From the cell containing the given text, extract its center point as (x, y) coordinate. 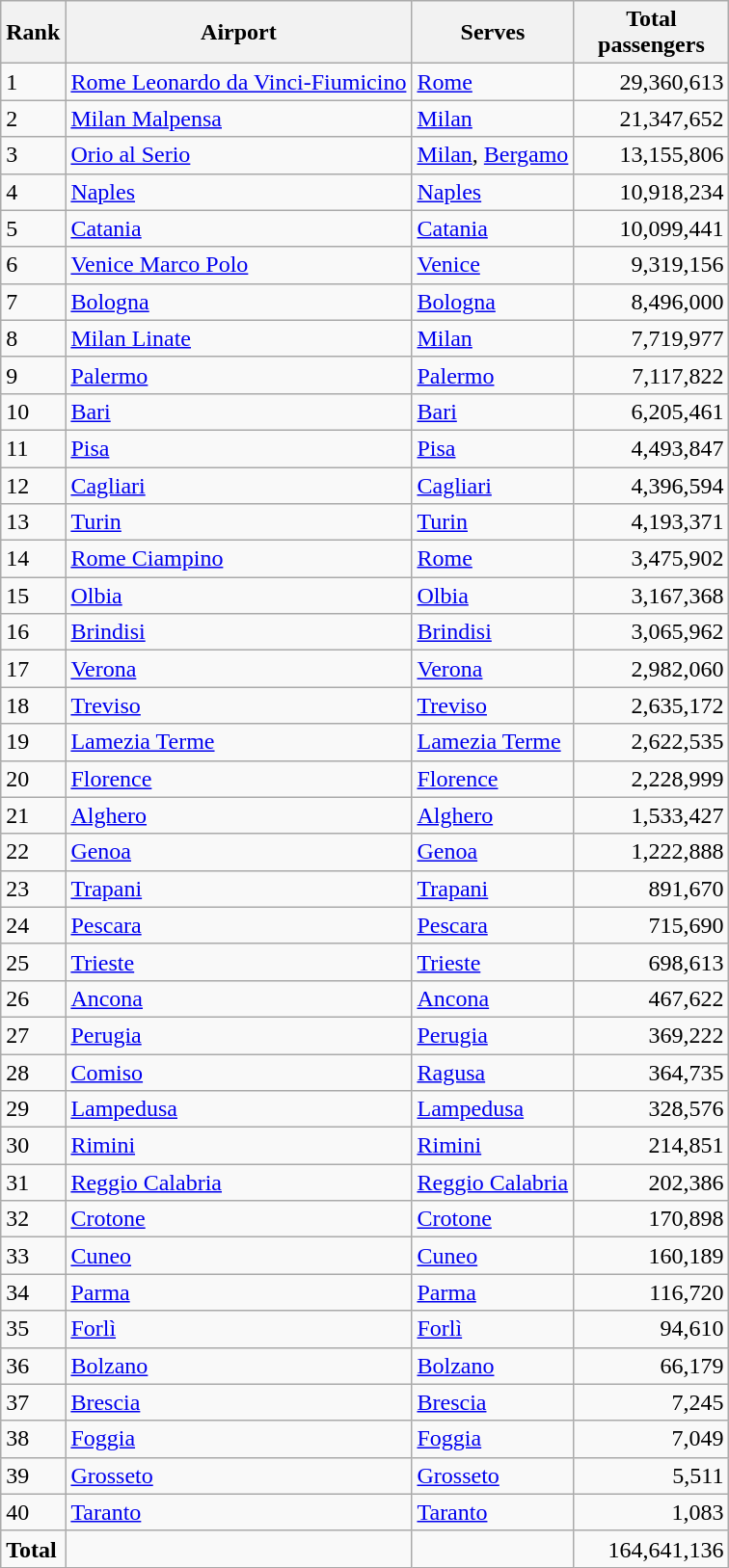
1,222,888 (652, 852)
34 (33, 1292)
33 (33, 1256)
3,065,962 (652, 632)
170,898 (652, 1219)
Milan Malpensa (239, 119)
3,167,368 (652, 596)
Ragusa (493, 1073)
32 (33, 1219)
8,496,000 (652, 302)
39 (33, 1475)
7,719,977 (652, 338)
4,493,847 (652, 448)
891,670 (652, 889)
21,347,652 (652, 119)
38 (33, 1439)
328,576 (652, 1109)
4,193,371 (652, 522)
21 (33, 815)
30 (33, 1146)
715,690 (652, 925)
12 (33, 485)
14 (33, 559)
160,189 (652, 1256)
19 (33, 742)
6 (33, 265)
10,918,234 (652, 192)
10 (33, 412)
698,613 (652, 962)
94,610 (652, 1329)
16 (33, 632)
116,720 (652, 1292)
8 (33, 338)
Rome Ciampino (239, 559)
Venice Marco Polo (239, 265)
23 (33, 889)
2,228,999 (652, 779)
1,083 (652, 1512)
2,982,060 (652, 669)
4,396,594 (652, 485)
369,222 (652, 1035)
7 (33, 302)
35 (33, 1329)
15 (33, 596)
25 (33, 962)
Totalpassengers (652, 33)
9,319,156 (652, 265)
Milan, Bergamo (493, 155)
66,179 (652, 1366)
20 (33, 779)
26 (33, 998)
Total (33, 1549)
7,049 (652, 1439)
28 (33, 1073)
17 (33, 669)
18 (33, 705)
7,245 (652, 1402)
Airport (239, 33)
36 (33, 1366)
29 (33, 1109)
4 (33, 192)
7,117,822 (652, 375)
467,622 (652, 998)
6,205,461 (652, 412)
3 (33, 155)
364,735 (652, 1073)
22 (33, 852)
3,475,902 (652, 559)
11 (33, 448)
Serves (493, 33)
Comiso (239, 1073)
Rank (33, 33)
24 (33, 925)
31 (33, 1183)
202,386 (652, 1183)
1,533,427 (652, 815)
13,155,806 (652, 155)
214,851 (652, 1146)
13 (33, 522)
10,099,441 (652, 228)
37 (33, 1402)
29,360,613 (652, 82)
164,641,136 (652, 1549)
Rome Leonardo da Vinci-Fiumicino (239, 82)
Venice (493, 265)
Milan Linate (239, 338)
2 (33, 119)
40 (33, 1512)
2,635,172 (652, 705)
5,511 (652, 1475)
2,622,535 (652, 742)
9 (33, 375)
27 (33, 1035)
Orio al Serio (239, 155)
5 (33, 228)
1 (33, 82)
